Find where the given text appears and provide that cell's center as [X, Y] coordinate. 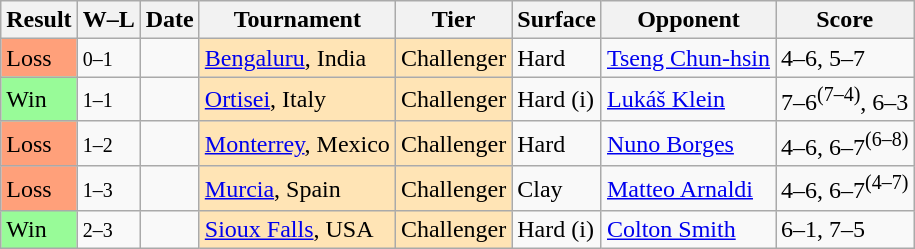
Tseng Chun-hsin [688, 58]
4–6, 5–7 [845, 58]
Clay [557, 188]
Result [39, 20]
Opponent [688, 20]
Tournament [297, 20]
Score [845, 20]
Matteo Arnaldi [688, 188]
1–1 [108, 100]
Date [170, 20]
7–6(7–4), 6–3 [845, 100]
2–3 [108, 230]
Murcia, Spain [297, 188]
Colton Smith [688, 230]
6–1, 7–5 [845, 230]
1–3 [108, 188]
Tier [453, 20]
Sioux Falls, USA [297, 230]
Monterrey, Mexico [297, 144]
1–2 [108, 144]
Ortisei, Italy [297, 100]
Surface [557, 20]
0–1 [108, 58]
4–6, 6–7(4–7) [845, 188]
4–6, 6–7(6–8) [845, 144]
Lukáš Klein [688, 100]
W–L [108, 20]
Bengaluru, India [297, 58]
Nuno Borges [688, 144]
